Provide the (X, Y) coordinate of the cell's center where the given text is located.  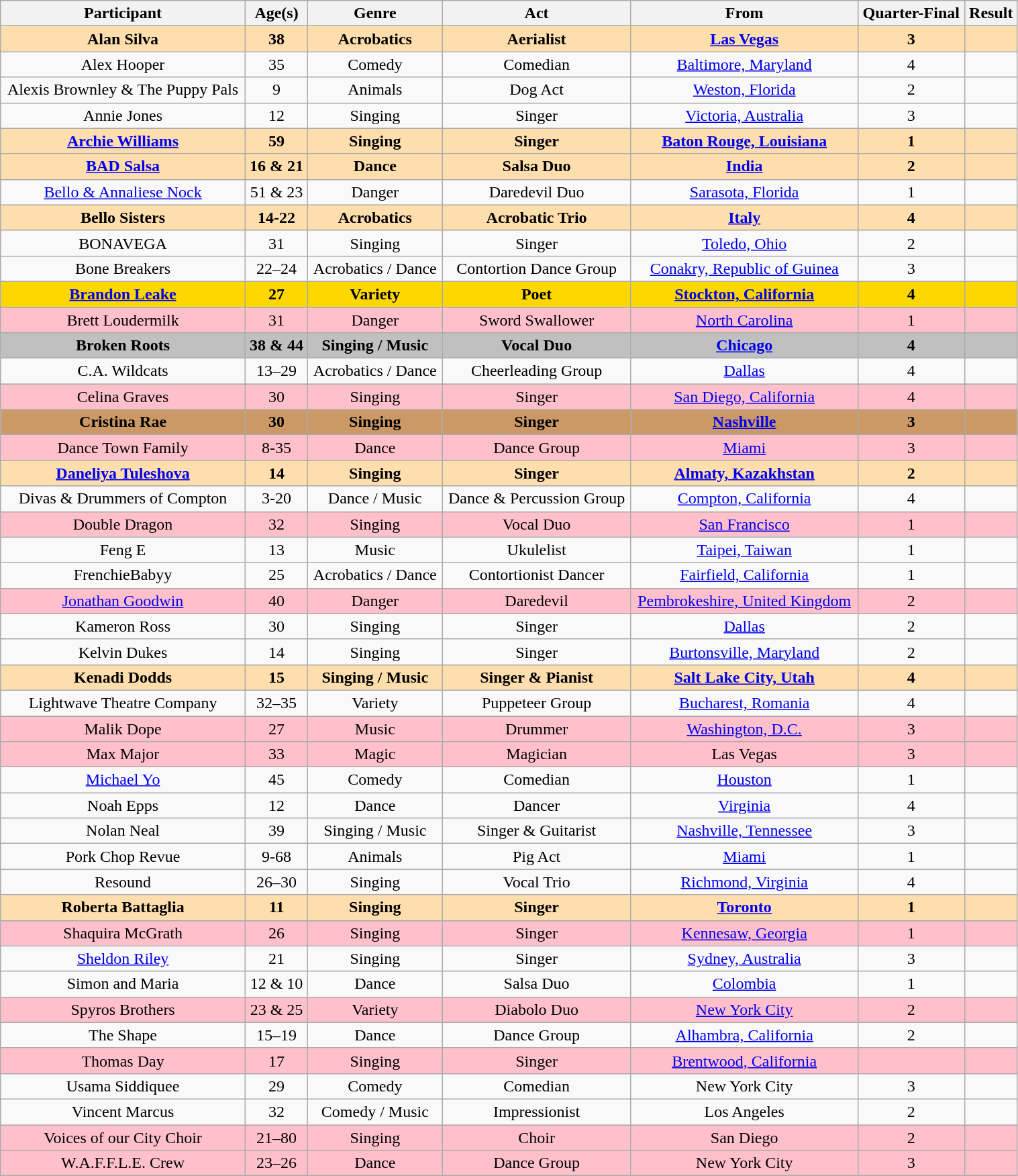
23–26 (276, 1163)
23 & 25 (276, 1010)
29 (276, 1086)
Colombia (744, 984)
Pembrokeshire, United Kingdom (744, 601)
Contortionist Dancer (537, 575)
Italy (744, 217)
45 (276, 780)
India (744, 166)
Max Major (123, 754)
51 & 23 (276, 192)
Archie Williams (123, 141)
59 (276, 141)
Acrobatic Trio (537, 217)
35 (276, 64)
Pig Act (537, 856)
Brett Loudermilk (123, 320)
Nashville, Tennessee (744, 831)
Dance & Percussion Group (537, 499)
Age(s) (276, 13)
Magician (537, 754)
21–80 (276, 1138)
Bello Sisters (123, 217)
16 & 21 (276, 166)
Compton, California (744, 499)
15 (276, 677)
San Francisco (744, 524)
Brentwood, California (744, 1061)
Drummer (537, 728)
Chicago (744, 346)
Fairfield, California (744, 575)
Washington, D.C. (744, 728)
Nashville (744, 422)
9-68 (276, 856)
21 (276, 959)
Vincent Marcus (123, 1112)
Comedy / Music (375, 1112)
Houston (744, 780)
Sydney, Australia (744, 959)
33 (276, 754)
Singer & Guitarist (537, 831)
13 (276, 550)
Impressionist (537, 1112)
17 (276, 1061)
Act (537, 13)
26–30 (276, 882)
Sheldon Riley (123, 959)
Toronto (744, 908)
San Diego, California (744, 397)
32–35 (276, 703)
Los Angeles (744, 1112)
Victoria, Australia (744, 115)
Participant (123, 13)
Baton Rouge, Louisiana (744, 141)
40 (276, 601)
12 & 10 (276, 984)
Feng E (123, 550)
Virginia (744, 805)
Divas & Drummers of Compton (123, 499)
Vocal Trio (537, 882)
Conakry, Republic of Guinea (744, 268)
W.A.F.F.L.E. Crew (123, 1163)
39 (276, 831)
Daneliya Tuleshova (123, 473)
Alex Hooper (123, 64)
38 & 44 (276, 346)
FrenchieBabyy (123, 575)
BONAVEGA (123, 243)
Nolan Neal (123, 831)
Diabolo Duo (537, 1010)
Kennesaw, Georgia (744, 933)
Dog Act (537, 90)
8-35 (276, 448)
Annie Jones (123, 115)
Bone Breakers (123, 268)
Sarasota, Florida (744, 192)
Salt Lake City, Utah (744, 677)
Taipei, Taiwan (744, 550)
San Diego (744, 1138)
Poet (537, 294)
Genre (375, 13)
Bucharest, Romania (744, 703)
Broken Roots (123, 346)
Dance / Music (375, 499)
38 (276, 39)
Almaty, Kazakhstan (744, 473)
Celina Graves (123, 397)
13–29 (276, 371)
Roberta Battaglia (123, 908)
11 (276, 908)
3-20 (276, 499)
Stockton, California (744, 294)
Daredevil Duo (537, 192)
Burtonsville, Maryland (744, 652)
BAD Salsa (123, 166)
22–24 (276, 268)
Cheerleading Group (537, 371)
Kenadi Dodds (123, 677)
North Carolina (744, 320)
Richmond, Virginia (744, 882)
15–19 (276, 1035)
Aerialist (537, 39)
Alan Silva (123, 39)
Malik Dope (123, 728)
14-22 (276, 217)
C.A. Wildcats (123, 371)
Weston, Florida (744, 90)
Double Dragon (123, 524)
Lightwave Theatre Company (123, 703)
Ukulelist (537, 550)
Alhambra, California (744, 1035)
Jonathan Goodwin (123, 601)
Usama Siddiquee (123, 1086)
Alexis Brownley & The Puppy Pals (123, 90)
Baltimore, Maryland (744, 64)
Magic (375, 754)
Spyros Brothers (123, 1010)
The Shape (123, 1035)
9 (276, 90)
Toledo, Ohio (744, 243)
Simon and Maria (123, 984)
Bello & Annaliese Nock (123, 192)
26 (276, 933)
Quarter-Final (911, 13)
Noah Epps (123, 805)
Dance Town Family (123, 448)
Voices of our City Choir (123, 1138)
Singer & Pianist (537, 677)
Contortion Dance Group (537, 268)
Thomas Day (123, 1061)
Sword Swallower (537, 320)
Brandon Leake (123, 294)
Resound (123, 882)
25 (276, 575)
Dancer (537, 805)
Kelvin Dukes (123, 652)
Puppeteer Group (537, 703)
Daredevil (537, 601)
Result (991, 13)
Shaquira McGrath (123, 933)
From (744, 13)
Kameron Ross (123, 626)
Cristina Rae (123, 422)
Choir (537, 1138)
Pork Chop Revue (123, 856)
Michael Yo (123, 780)
